Search for the cell housing the specified text and yield its [x, y] center coordinate. 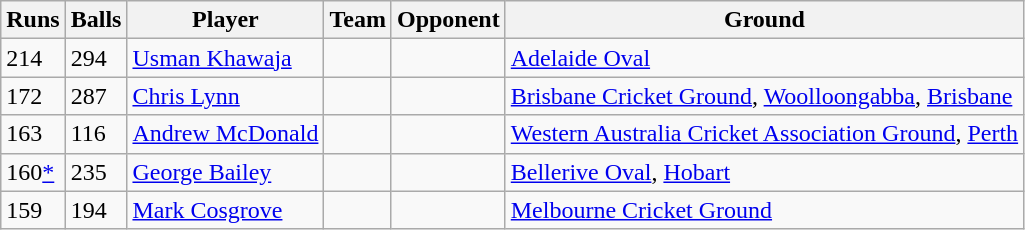
287 [96, 96]
Player [226, 20]
Western Australia Cricket Association Ground, Perth [764, 134]
Mark Cosgrove [226, 210]
Runs [33, 20]
172 [33, 96]
159 [33, 210]
Adelaide Oval [764, 58]
294 [96, 58]
Usman Khawaja [226, 58]
214 [33, 58]
Team [358, 20]
Bellerive Oval, Hobart [764, 172]
Ground [764, 20]
Melbourne Cricket Ground [764, 210]
235 [96, 172]
Balls [96, 20]
Andrew McDonald [226, 134]
160* [33, 172]
Chris Lynn [226, 96]
194 [96, 210]
116 [96, 134]
Opponent [448, 20]
Brisbane Cricket Ground, Woolloongabba, Brisbane [764, 96]
163 [33, 134]
George Bailey [226, 172]
